For the text-containing cell, return its midpoint in [x, y] coordinate format. 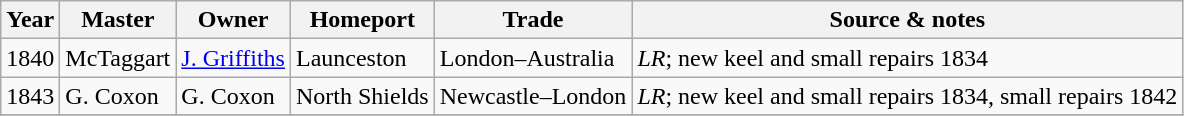
J. Griffiths [234, 58]
North Shields [362, 96]
McTaggart [118, 58]
Master [118, 20]
1840 [30, 58]
Trade [533, 20]
Newcastle–London [533, 96]
Owner [234, 20]
1843 [30, 96]
London–Australia [533, 58]
LR; new keel and small repairs 1834, small repairs 1842 [908, 96]
LR; new keel and small repairs 1834 [908, 58]
Homeport [362, 20]
Launceston [362, 58]
Year [30, 20]
Source & notes [908, 20]
